Return the [X, Y] coordinate for the center point of the cell that contains the specified text.  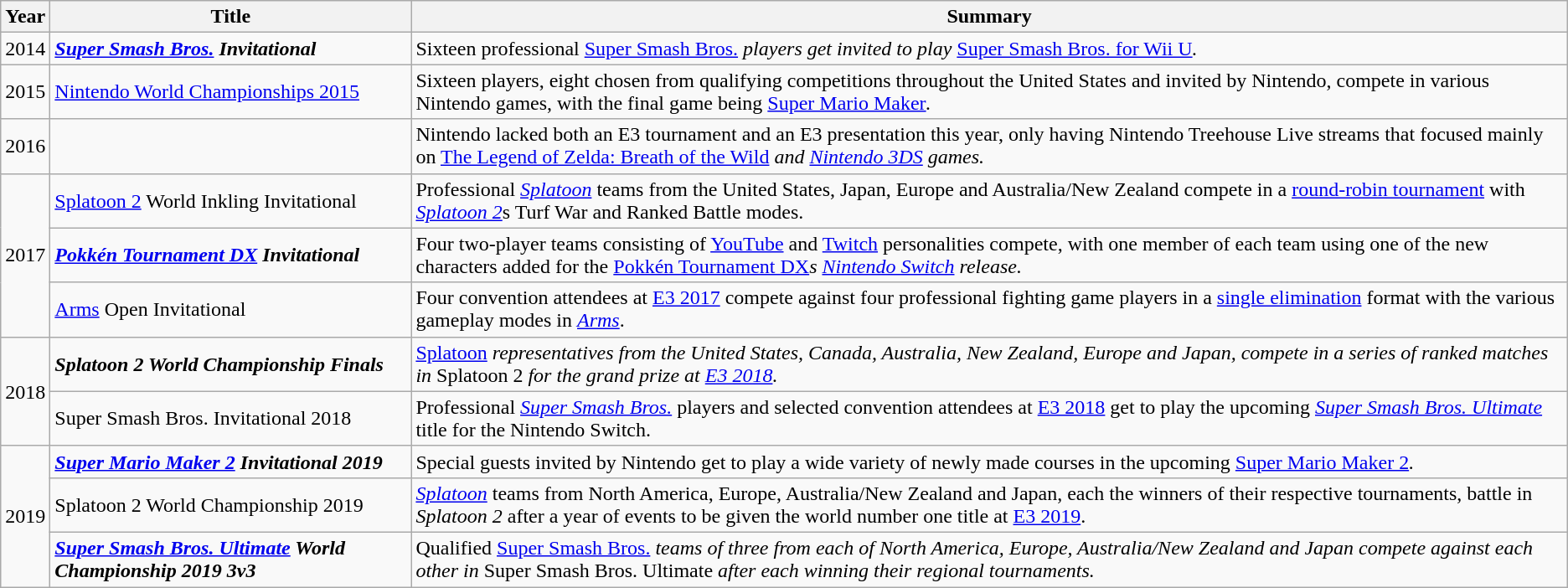
Splatoon 2 World Inkling Invitational [231, 201]
Title [231, 17]
Pokkén Tournament DX Invitational [231, 255]
Super Smash Bros. Ultimate World Championship 2019 3v3 [231, 560]
Super Mario Maker 2 Invitational 2019 [231, 462]
Summary [989, 17]
2019 [25, 516]
Year [25, 17]
Splatoon 2 World Championship 2019 [231, 504]
Arms Open Invitational [231, 310]
Super Smash Bros. Invitational 2018 [231, 419]
Nintendo World Championships 2015 [231, 92]
2015 [25, 92]
2017 [25, 255]
2014 [25, 49]
Splatoon 2 World Championship Finals [231, 364]
Super Smash Bros. Invitational [231, 49]
2016 [25, 146]
Special guests invited by Nintendo get to play a wide variety of newly made courses in the upcoming Super Mario Maker 2. [989, 462]
Sixteen professional Super Smash Bros. players get invited to play Super Smash Bros. for Wii U. [989, 49]
2018 [25, 391]
